From the cell containing the given text, extract its center point as (X, Y) coordinate. 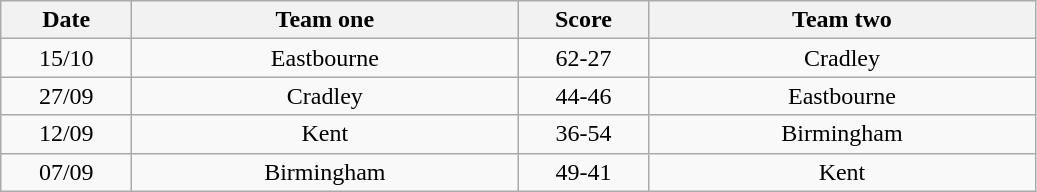
27/09 (66, 96)
Score (584, 20)
Team one (325, 20)
Team two (842, 20)
15/10 (66, 58)
49-41 (584, 172)
44-46 (584, 96)
12/09 (66, 134)
Date (66, 20)
07/09 (66, 172)
36-54 (584, 134)
62-27 (584, 58)
